Output the (x, y) coordinate of the center of the cell containing the given text.  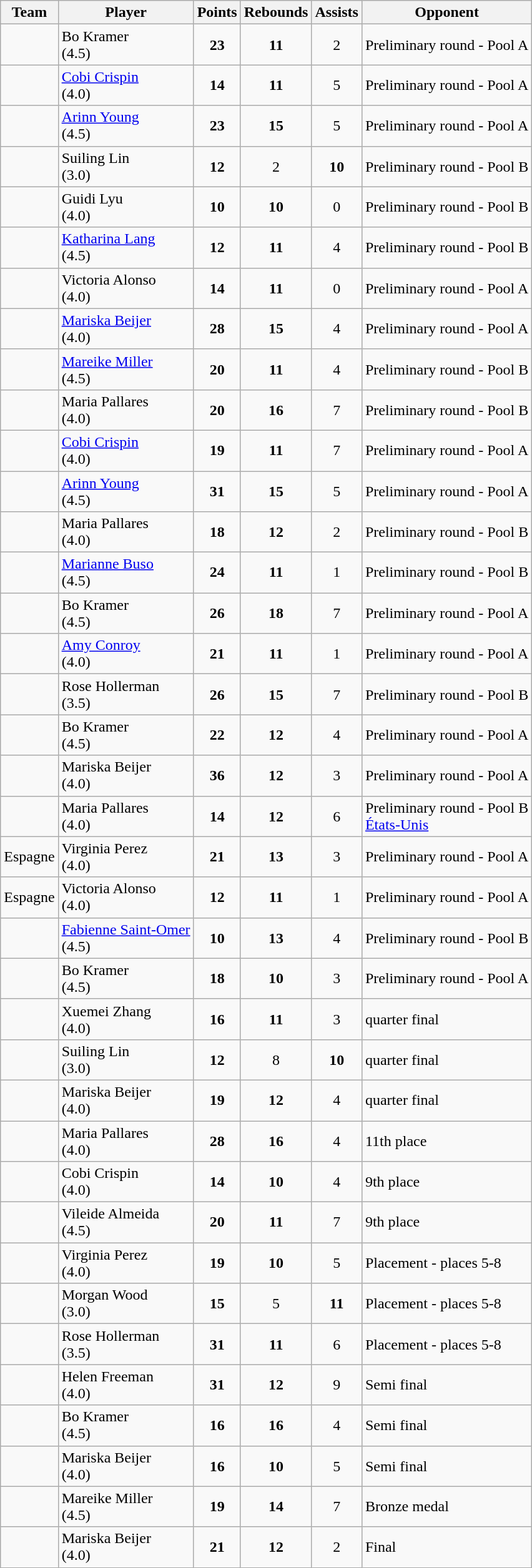
Amy Conroy(4.0) (126, 654)
Fabienne Saint-Omer(4.5) (126, 938)
Xuemei Zhang(4.0) (126, 1019)
36 (217, 775)
8 (276, 1060)
Opponent (446, 12)
Vileide Almeida(4.5) (126, 1222)
Assists (337, 12)
Bronze medal (446, 1507)
Morgan Wood(3.0) (126, 1303)
Preliminary round - Pool B États-Unis (446, 816)
Team (29, 12)
11th place (446, 1141)
Helen Freeman(4.0) (126, 1384)
9 (337, 1384)
Guidi Lyu(4.0) (126, 207)
24 (217, 573)
22 (217, 735)
Player (126, 12)
Rebounds (276, 12)
Katharina Lang(4.5) (126, 247)
Final (446, 1547)
Points (217, 12)
Marianne Buso(4.5) (126, 573)
